From the cell containing the given text, extract its center point as (X, Y) coordinate. 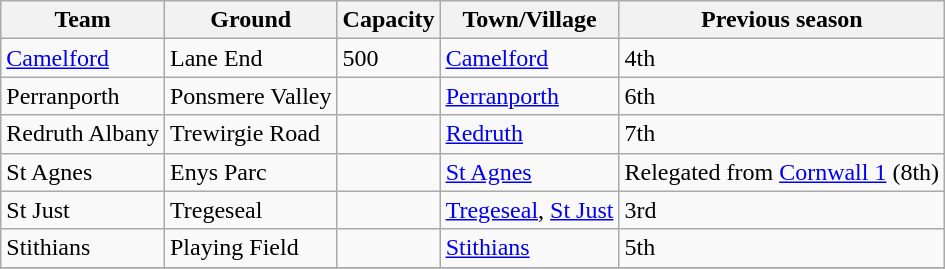
Redruth Albany (83, 134)
Trewirgie Road (250, 134)
Town/Village (530, 20)
5th (782, 248)
Team (83, 20)
St Just (83, 210)
Ground (250, 20)
Lane End (250, 58)
Relegated from Cornwall 1 (8th) (782, 172)
Tregeseal (250, 210)
6th (782, 96)
3rd (782, 210)
Previous season (782, 20)
500 (388, 58)
Enys Parc (250, 172)
7th (782, 134)
4th (782, 58)
Redruth (530, 134)
Playing Field (250, 248)
Tregeseal, St Just (530, 210)
Capacity (388, 20)
Ponsmere Valley (250, 96)
